Pinpoint the cell where the given text exists, returning its (x, y) midpoint coordinate. 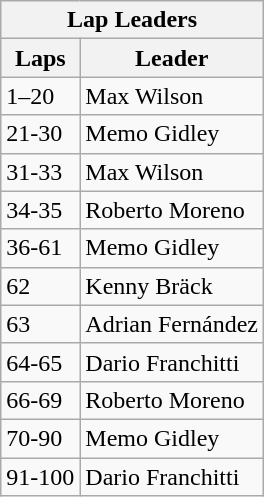
70-90 (40, 438)
Kenny Bräck (172, 286)
62 (40, 286)
31-33 (40, 172)
1–20 (40, 96)
Lap Leaders (132, 20)
64-65 (40, 362)
Adrian Fernández (172, 324)
Laps (40, 58)
36-61 (40, 248)
91-100 (40, 477)
34-35 (40, 210)
21-30 (40, 134)
66-69 (40, 400)
Leader (172, 58)
63 (40, 324)
